Identify which cell holds the provided text, then report its (x, y) central coordinate. 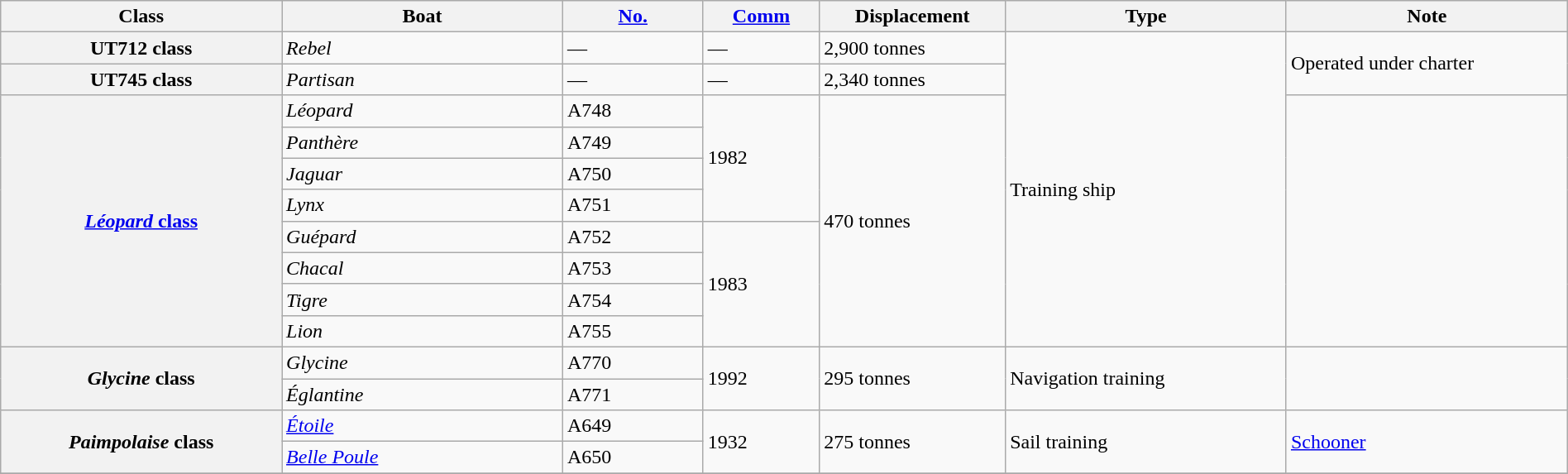
Boat (423, 17)
Comm (761, 17)
275 tonnes (913, 442)
A649 (633, 426)
Class (141, 17)
Lynx (423, 205)
Glycine class (141, 378)
2,340 tonnes (913, 79)
A770 (633, 362)
Étoile (423, 426)
Guépard (423, 237)
A650 (633, 457)
Églantine (423, 395)
Rebel (423, 48)
1982 (761, 158)
A751 (633, 205)
Lion (423, 331)
Schooner (1427, 442)
UT712 class (141, 48)
Sail training (1146, 442)
Type (1146, 17)
470 tonnes (913, 221)
Operated under charter (1427, 64)
1932 (761, 442)
Glycine (423, 362)
A748 (633, 111)
A752 (633, 237)
Panthère (423, 142)
A753 (633, 268)
Displacement (913, 17)
Chacal (423, 268)
Paimpolaise class (141, 442)
Belle Poule (423, 457)
Léopard class (141, 221)
UT745 class (141, 79)
A749 (633, 142)
Navigation training (1146, 378)
1983 (761, 284)
1992 (761, 378)
Léopard (423, 111)
A754 (633, 299)
A755 (633, 331)
A771 (633, 395)
Training ship (1146, 190)
Partisan (423, 79)
Jaguar (423, 174)
A750 (633, 174)
Note (1427, 17)
295 tonnes (913, 378)
Tigre (423, 299)
2,900 tonnes (913, 48)
No. (633, 17)
